Capture the cell that displays the provided text and extract its [x, y] central coordinate. 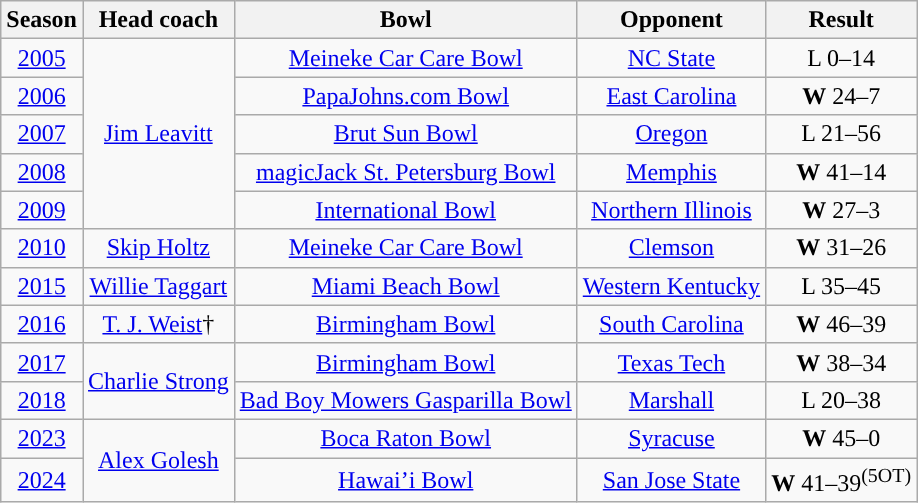
Western Kentucky [671, 286]
W 31–26 [842, 248]
Brut Sun Bowl [406, 134]
Hawai’i Bowl [406, 480]
Result [842, 20]
Oregon [671, 134]
T. J. Weist† [158, 324]
Head coach [158, 20]
Clemson [671, 248]
Memphis [671, 172]
Syracuse [671, 438]
2010 [42, 248]
Opponent [671, 20]
2005 [42, 58]
W 27–3 [842, 210]
2024 [42, 480]
W 24–7 [842, 96]
Boca Raton Bowl [406, 438]
W 41–39(5OT) [842, 480]
2008 [42, 172]
Marshall [671, 400]
Bowl [406, 20]
International Bowl [406, 210]
South Carolina [671, 324]
2018 [42, 400]
L 35–45 [842, 286]
2016 [42, 324]
L 21–56 [842, 134]
Alex Golesh [158, 460]
Bad Boy Mowers Gasparilla Bowl [406, 400]
W 46–39 [842, 324]
magicJack St. Petersburg Bowl [406, 172]
L 20–38 [842, 400]
2015 [42, 286]
Charlie Strong [158, 381]
Miami Beach Bowl [406, 286]
W 38–34 [842, 362]
L 0–14 [842, 58]
2017 [42, 362]
2009 [42, 210]
2023 [42, 438]
San Jose State [671, 480]
Northern Illinois [671, 210]
Skip Holtz [158, 248]
East Carolina [671, 96]
W 45–0 [842, 438]
2006 [42, 96]
W 41–14 [842, 172]
2007 [42, 134]
PapaJohns.com Bowl [406, 96]
Season [42, 20]
Willie Taggart [158, 286]
Jim Leavitt [158, 134]
Texas Tech [671, 362]
NC State [671, 58]
